For the text-containing cell, return its midpoint in (x, y) coordinate format. 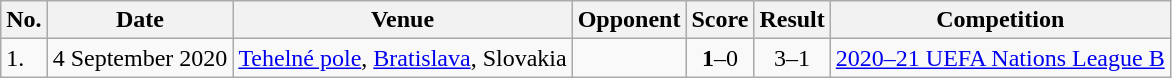
2020–21 UEFA Nations League B (1000, 58)
4 September 2020 (140, 58)
1–0 (720, 58)
Opponent (629, 20)
Tehelné pole, Bratislava, Slovakia (402, 58)
No. (24, 20)
Date (140, 20)
Score (720, 20)
Result (792, 20)
3–1 (792, 58)
Venue (402, 20)
Competition (1000, 20)
1. (24, 58)
